For the text-containing cell, return its midpoint in [x, y] coordinate format. 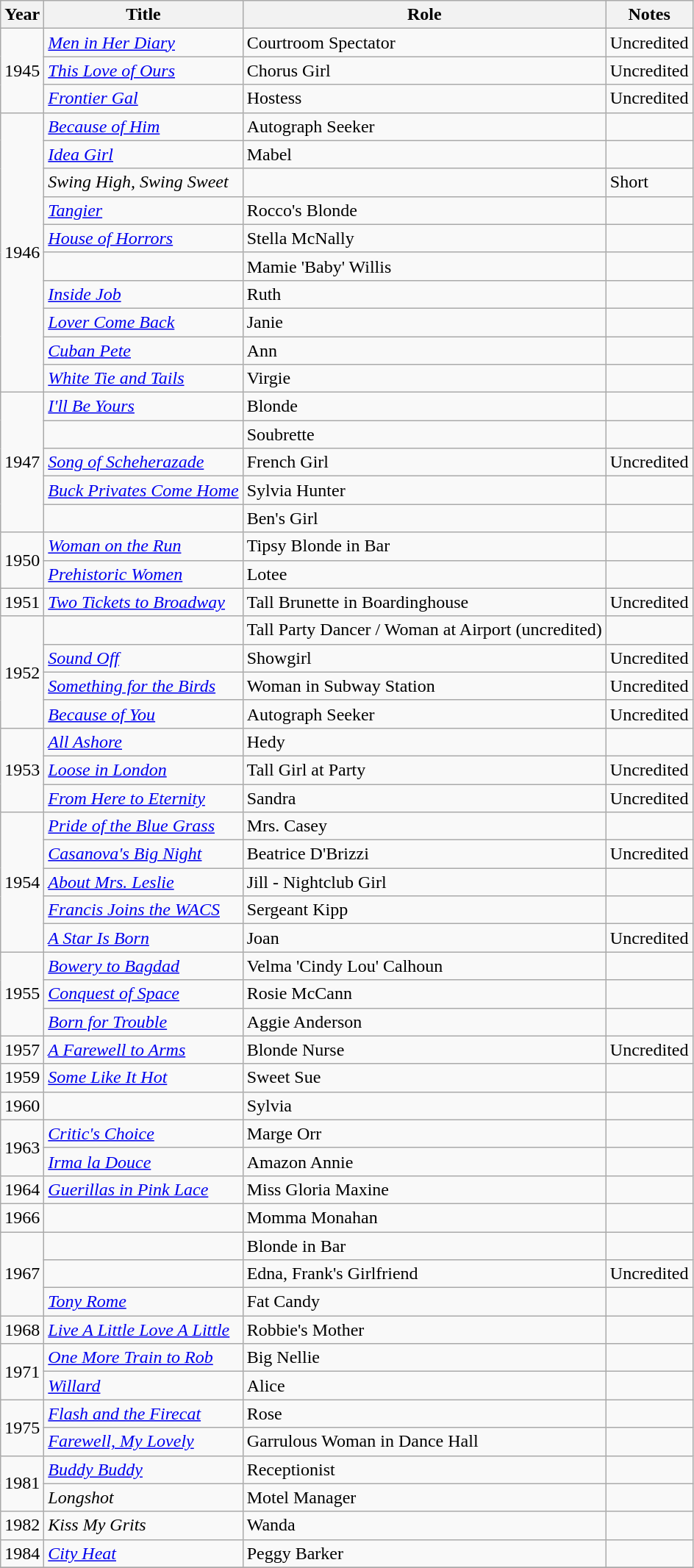
Flash and the Firecat [143, 1414]
Critic's Choice [143, 1134]
Role [424, 15]
Rosie McCann [424, 994]
Mamie 'Baby' Willis [424, 266]
Ann [424, 351]
Longshot [143, 1497]
1947 [22, 462]
Prehistoric Women [143, 574]
Joan [424, 938]
Ruth [424, 294]
Hedy [424, 742]
Rocco's Blonde [424, 210]
1952 [22, 672]
Mabel [424, 154]
Some Like It Hot [143, 1078]
Blonde [424, 407]
Conquest of Space [143, 994]
Short [649, 182]
Soubrette [424, 434]
1945 [22, 71]
Robbie's Mother [424, 1330]
All Ashore [143, 742]
A Star Is Born [143, 938]
Francis Joins the WACS [143, 910]
1982 [22, 1525]
Woman in Subway Station [424, 686]
Momma Monahan [424, 1217]
1975 [22, 1428]
1951 [22, 602]
French Girl [424, 462]
Chorus Girl [424, 71]
Marge Orr [424, 1134]
Garrulous Woman in Dance Hall [424, 1442]
Courtroom Spectator [424, 43]
Mrs. Casey [424, 826]
Men in Her Diary [143, 43]
1963 [22, 1148]
House of Horrors [143, 238]
1960 [22, 1106]
Tall Party Dancer / Woman at Airport (uncredited) [424, 630]
1946 [22, 253]
Tony Rome [143, 1302]
Blonde Nurse [424, 1050]
Year [22, 15]
Cuban Pete [143, 351]
Pride of the Blue Grass [143, 826]
Casanova's Big Night [143, 854]
Something for the Birds [143, 686]
Tall Girl at Party [424, 770]
Jill - Nightclub Girl [424, 882]
Kiss My Grits [143, 1525]
Peggy Barker [424, 1553]
1957 [22, 1050]
Willard [143, 1386]
Irma la Douce [143, 1161]
Virgie [424, 379]
Title [143, 15]
Inside Job [143, 294]
1954 [22, 882]
Buddy Buddy [143, 1469]
1959 [22, 1078]
1971 [22, 1372]
Fat Candy [424, 1302]
Two Tickets to Broadway [143, 602]
Janie [424, 322]
This Love of Ours [143, 71]
Sylvia Hunter [424, 490]
Frontier Gal [143, 99]
Big Nellie [424, 1358]
Velma 'Cindy Lou' Calhoun [424, 966]
Lotee [424, 574]
Lover Come Back [143, 322]
White Tie and Tails [143, 379]
Miss Gloria Maxine [424, 1189]
I'll Be Yours [143, 407]
Sweet Sue [424, 1078]
Sound Off [143, 658]
Farewell, My Lovely [143, 1442]
Sandra [424, 798]
1981 [22, 1483]
Blonde in Bar [424, 1246]
Because of You [143, 714]
Tipsy Blonde in Bar [424, 546]
1953 [22, 770]
1950 [22, 560]
Because of Him [143, 126]
Born for Trouble [143, 1022]
Aggie Anderson [424, 1022]
Stella McNally [424, 238]
Tangier [143, 210]
Woman on the Run [143, 546]
Loose in London [143, 770]
1984 [22, 1553]
Sergeant Kipp [424, 910]
Swing High, Swing Sweet [143, 182]
1967 [22, 1274]
About Mrs. Leslie [143, 882]
Bowery to Bagdad [143, 966]
Guerillas in Pink Lace [143, 1189]
Showgirl [424, 658]
Amazon Annie [424, 1161]
Ben's Girl [424, 518]
From Here to Eternity [143, 798]
Idea Girl [143, 154]
Edna, Frank's Girlfriend [424, 1274]
Buck Privates Come Home [143, 490]
City Heat [143, 1553]
1964 [22, 1189]
Live A Little Love A Little [143, 1330]
Hostess [424, 99]
Notes [649, 15]
Receptionist [424, 1469]
Beatrice D'Brizzi [424, 854]
Alice [424, 1386]
1966 [22, 1217]
Wanda [424, 1525]
One More Train to Rob [143, 1358]
Tall Brunette in Boardinghouse [424, 602]
1968 [22, 1330]
Sylvia [424, 1106]
Song of Scheherazade [143, 462]
1955 [22, 994]
Rose [424, 1414]
A Farewell to Arms [143, 1050]
Motel Manager [424, 1497]
